Scan for the cell matching the given text and deliver its (X, Y) coordinate at center. 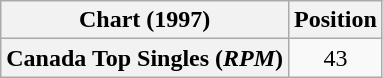
43 (336, 58)
Chart (1997) (145, 20)
Canada Top Singles (RPM) (145, 58)
Position (336, 20)
